Determine the [x, y] coordinate at the center of the cell enclosing the given text.  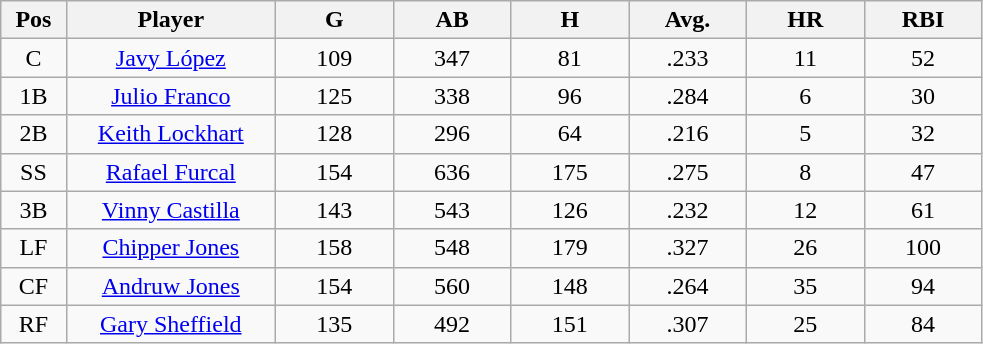
47 [923, 172]
338 [452, 96]
Pos [34, 20]
LF [34, 248]
.327 [688, 248]
Chipper Jones [170, 248]
SS [34, 172]
32 [923, 134]
.232 [688, 210]
5 [805, 134]
126 [570, 210]
148 [570, 286]
Vinny Castilla [170, 210]
94 [923, 286]
Avg. [688, 20]
560 [452, 286]
Keith Lockhart [170, 134]
64 [570, 134]
8 [805, 172]
.275 [688, 172]
100 [923, 248]
.284 [688, 96]
Julio Franco [170, 96]
6 [805, 96]
RF [34, 324]
H [570, 20]
Javy López [170, 58]
35 [805, 286]
.233 [688, 58]
158 [334, 248]
Andruw Jones [170, 286]
179 [570, 248]
26 [805, 248]
296 [452, 134]
135 [334, 324]
25 [805, 324]
.264 [688, 286]
543 [452, 210]
CF [34, 286]
109 [334, 58]
143 [334, 210]
52 [923, 58]
G [334, 20]
151 [570, 324]
Gary Sheffield [170, 324]
RBI [923, 20]
347 [452, 58]
11 [805, 58]
1B [34, 96]
2B [34, 134]
96 [570, 96]
128 [334, 134]
61 [923, 210]
12 [805, 210]
HR [805, 20]
3B [34, 210]
.216 [688, 134]
125 [334, 96]
492 [452, 324]
Player [170, 20]
175 [570, 172]
548 [452, 248]
Rafael Furcal [170, 172]
C [34, 58]
81 [570, 58]
AB [452, 20]
30 [923, 96]
.307 [688, 324]
636 [452, 172]
84 [923, 324]
